Capture the cell that displays the provided text and extract its [X, Y] central coordinate. 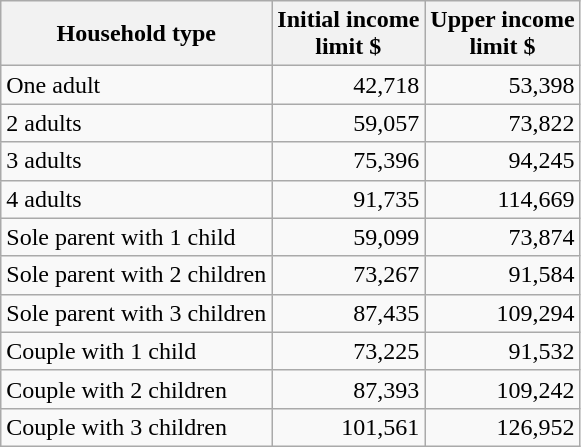
Sole parent with 3 children [136, 313]
59,099 [348, 237]
73,874 [502, 237]
73,267 [348, 275]
2 adults [136, 123]
Sole parent with 2 children [136, 275]
126,952 [502, 427]
4 adults [136, 199]
73,225 [348, 351]
109,242 [502, 389]
One adult [136, 85]
53,398 [502, 85]
114,669 [502, 199]
109,294 [502, 313]
Household type [136, 34]
Upper incomelimit $ [502, 34]
91,532 [502, 351]
101,561 [348, 427]
91,735 [348, 199]
Couple with 1 child [136, 351]
73,822 [502, 123]
59,057 [348, 123]
Couple with 3 children [136, 427]
3 adults [136, 161]
75,396 [348, 161]
Initial incomelimit $ [348, 34]
87,393 [348, 389]
42,718 [348, 85]
Sole parent with 1 child [136, 237]
91,584 [502, 275]
Couple with 2 children [136, 389]
87,435 [348, 313]
94,245 [502, 161]
